Detect which cell encompasses the target text, then output its (x, y) center coordinate. 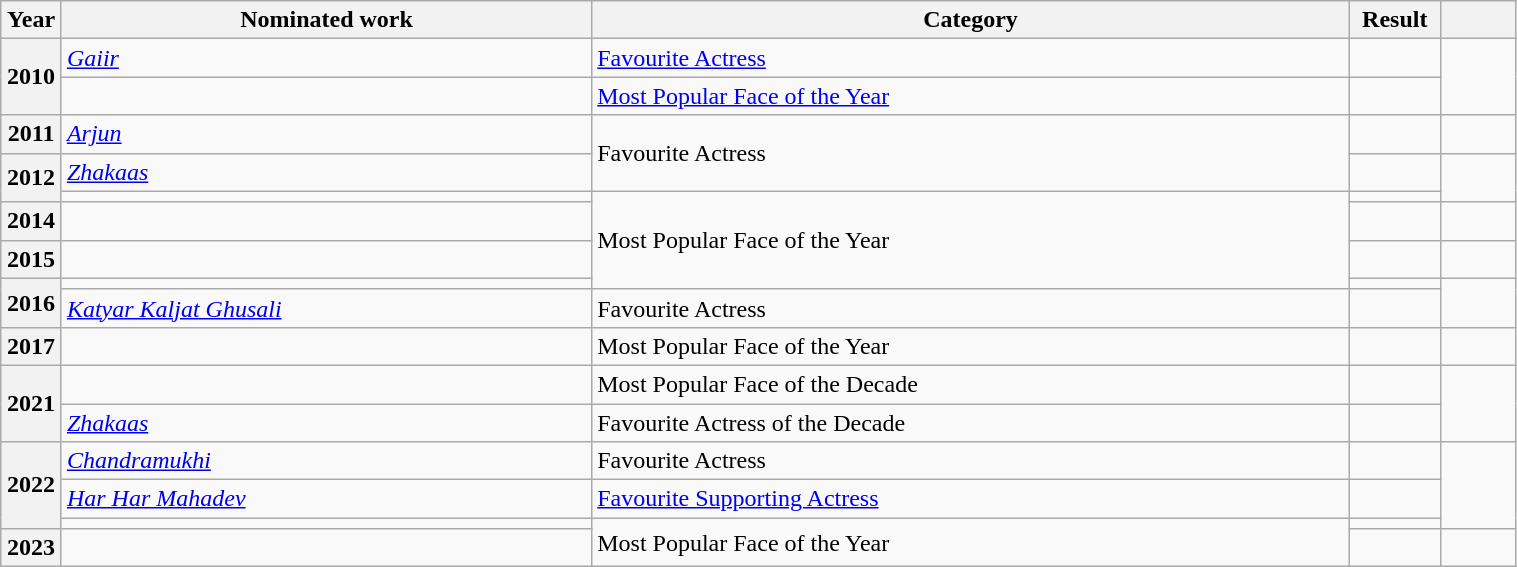
Nominated work (326, 20)
Category (971, 20)
2011 (32, 134)
2014 (32, 221)
Gaiir (326, 58)
2016 (32, 302)
2010 (32, 77)
Katyar Kaljat Ghusali (326, 308)
2017 (32, 346)
2022 (32, 486)
2015 (32, 259)
Year (32, 20)
Favourite Supporting Actress (971, 499)
2021 (32, 403)
Most Popular Face of the Decade (971, 384)
2023 (32, 548)
Result (1394, 20)
2012 (32, 178)
Arjun (326, 134)
Chandramukhi (326, 461)
Har Har Mahadev (326, 499)
Favourite Actress of the Decade (971, 423)
